Return (x, y) of the center of cell containing provided text 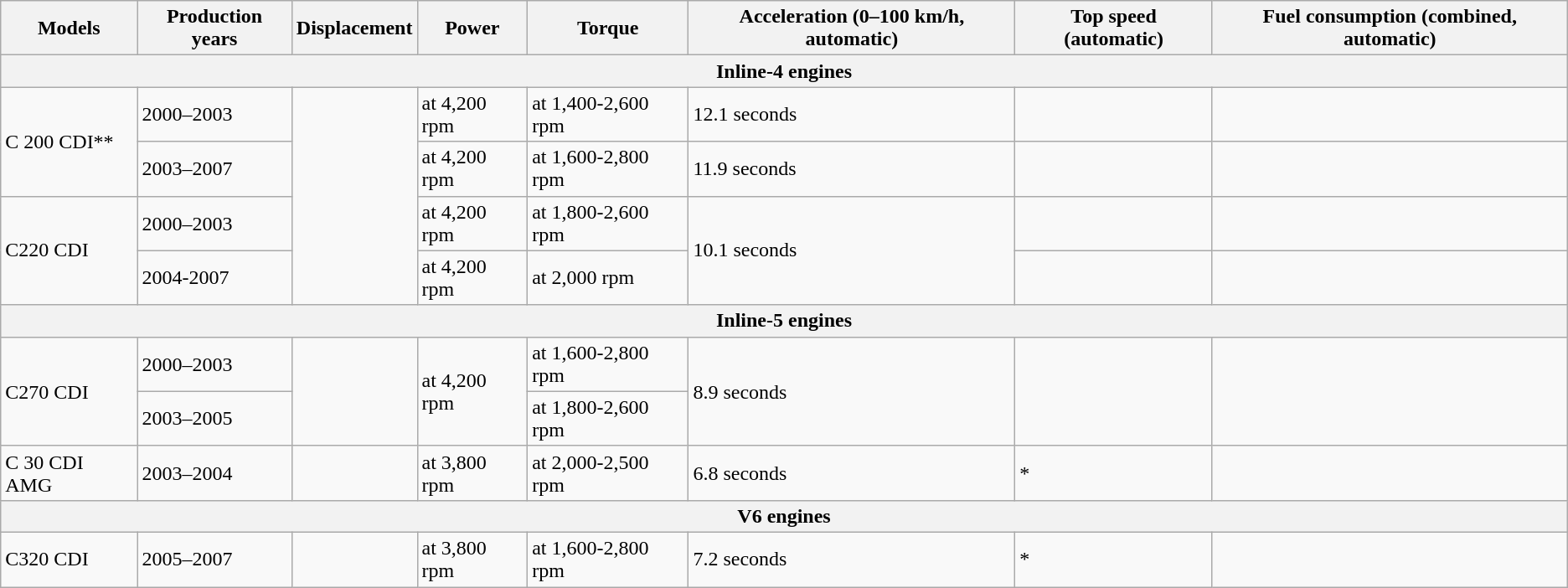
Production years (214, 28)
11.9 seconds (852, 169)
Top speed (automatic) (1114, 28)
C 200 CDI** (69, 142)
Acceleration (0–100 km/h, automatic) (852, 28)
Fuel consumption (combined, automatic) (1390, 28)
Inline-5 engines (784, 321)
C220 CDI (69, 250)
2003–2005 (214, 419)
7.2 seconds (852, 560)
at 1,400-2,600 rpm (608, 114)
at 2,000 rpm (608, 278)
2003–2004 (214, 472)
Inline-4 engines (784, 71)
2004-2007 (214, 278)
at 2,000-2,500 rpm (608, 472)
C 30 CDI AMG (69, 472)
8.9 seconds (852, 391)
Displacement (354, 28)
12.1 seconds (852, 114)
Torque (608, 28)
2003–2007 (214, 169)
6.8 seconds (852, 472)
V6 engines (784, 516)
Models (69, 28)
10.1 seconds (852, 250)
C270 CDI (69, 391)
Power (472, 28)
2005–2007 (214, 560)
C320 CDI (69, 560)
